Determine the [x, y] coordinate at the center of the cell enclosing the given text.  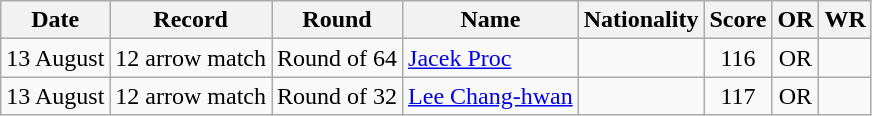
Jacek Proc [491, 58]
Score [738, 20]
Name [491, 20]
Round [338, 20]
Round of 32 [338, 96]
WR [845, 20]
116 [738, 58]
Lee Chang-hwan [491, 96]
Round of 64 [338, 58]
Nationality [641, 20]
Record [191, 20]
117 [738, 96]
Date [56, 20]
